Provide the (X, Y) coordinate of the cell's center where the given text is located.  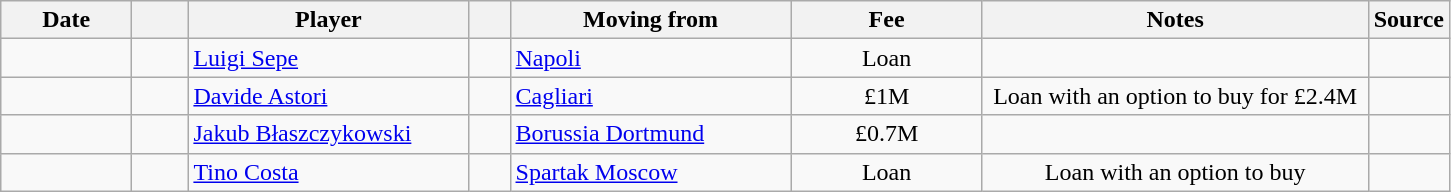
Davide Astori (328, 96)
Tino Costa (328, 172)
Source (1408, 20)
Borussia Dortmund (650, 134)
Cagliari (650, 96)
Loan with an option to buy for £2.4M (1175, 96)
Moving from (650, 20)
Loan with an option to buy (1175, 172)
Notes (1175, 20)
Jakub Błaszczykowski (328, 134)
Player (328, 20)
£0.7M (886, 134)
Napoli (650, 58)
Spartak Moscow (650, 172)
£1M (886, 96)
Fee (886, 20)
Luigi Sepe (328, 58)
Date (66, 20)
